Output the [X, Y] coordinate of the center of the cell containing the given text.  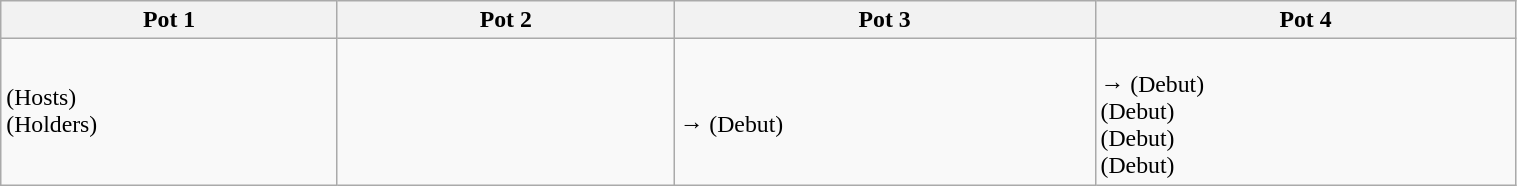
Pot 1 [170, 20]
→ (Debut) [884, 112]
Pot 3 [884, 20]
→ (Debut) (Debut) (Debut) (Debut) [1306, 112]
(Hosts) (Holders) [170, 112]
Pot 2 [506, 20]
Pot 4 [1306, 20]
